Identify which cell holds the provided text, then report its (x, y) central coordinate. 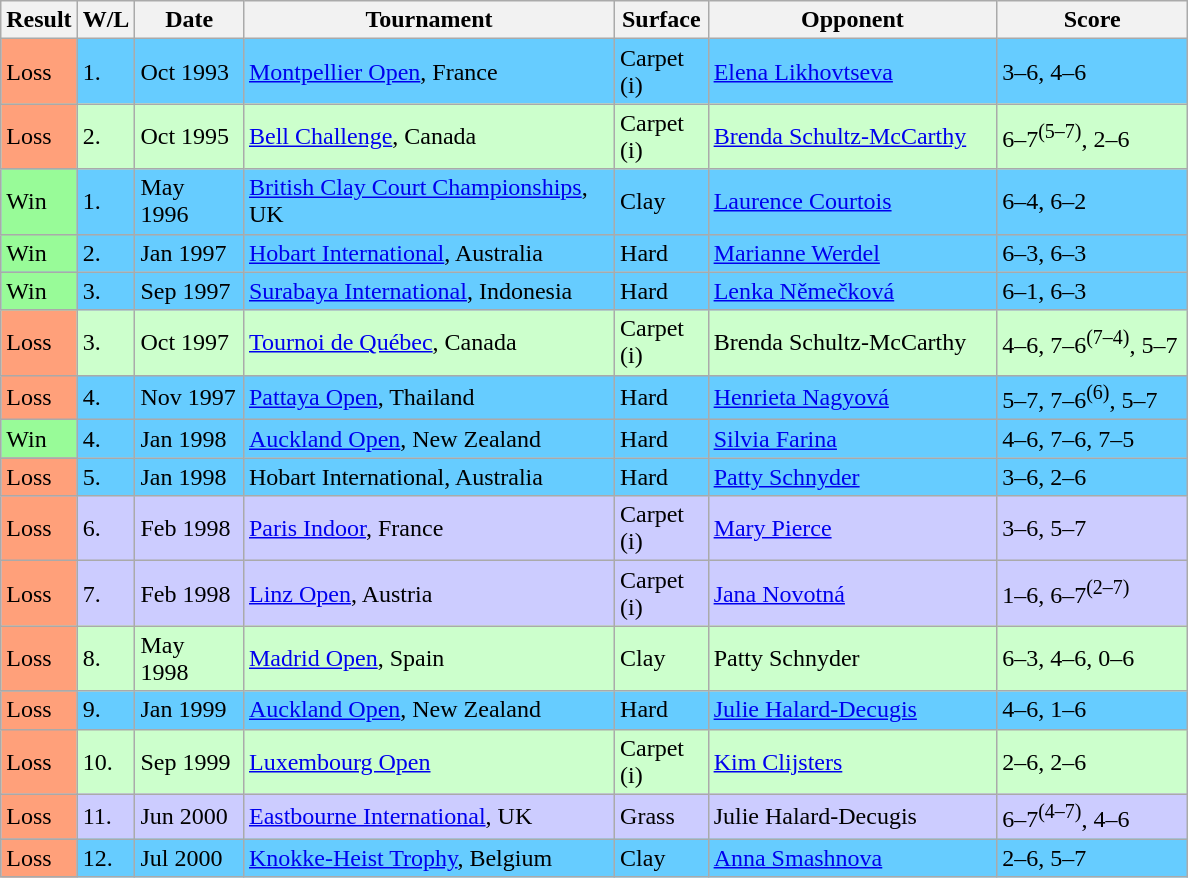
Tournoi de Québec, Canada (428, 342)
6–3, 4–6, 0–6 (1092, 658)
Nov 1997 (190, 398)
Grass (662, 816)
3–6, 5–7 (1092, 528)
2–6, 2–6 (1092, 762)
2–6, 5–7 (1092, 858)
Oct 1997 (190, 342)
W/L (106, 20)
Anna Smashnova (852, 858)
10. (106, 762)
5–7, 7–6(6), 5–7 (1092, 398)
Surabaya International, Indonesia (428, 291)
11. (106, 816)
Madrid Open, Spain (428, 658)
Date (190, 20)
5. (106, 477)
Pattaya Open, Thailand (428, 398)
Montpellier Open, France (428, 72)
6–4, 6–2 (1092, 202)
Henrieta Nagyová (852, 398)
Paris Indoor, France (428, 528)
Jana Novotná (852, 594)
4–6, 7–6, 7–5 (1092, 439)
Mary Pierce (852, 528)
Jan 1997 (190, 253)
Oct 1993 (190, 72)
Luxembourg Open (428, 762)
Sep 1997 (190, 291)
Score (1092, 20)
6–7(5–7), 2–6 (1092, 136)
6. (106, 528)
Sep 1999 (190, 762)
Surface (662, 20)
Silvia Farina (852, 439)
4–6, 7–6(7–4), 5–7 (1092, 342)
May 1996 (190, 202)
12. (106, 858)
Result (39, 20)
Elena Likhovtseva (852, 72)
Lenka Němečková (852, 291)
Jun 2000 (190, 816)
Marianne Werdel (852, 253)
Jan 1999 (190, 710)
Tournament (428, 20)
Knokke-Heist Trophy, Belgium (428, 858)
Eastbourne International, UK (428, 816)
9. (106, 710)
May 1998 (190, 658)
7. (106, 594)
6–3, 6–3 (1092, 253)
Kim Clijsters (852, 762)
British Clay Court Championships, UK (428, 202)
Jul 2000 (190, 858)
Linz Open, Austria (428, 594)
3–6, 2–6 (1092, 477)
6–7(4–7), 4–6 (1092, 816)
6–1, 6–3 (1092, 291)
Laurence Courtois (852, 202)
4–6, 1–6 (1092, 710)
3–6, 4–6 (1092, 72)
8. (106, 658)
Opponent (852, 20)
Bell Challenge, Canada (428, 136)
1–6, 6–7(2–7) (1092, 594)
Oct 1995 (190, 136)
